Pinpoint the cell where the given text exists, returning its [X, Y] midpoint coordinate. 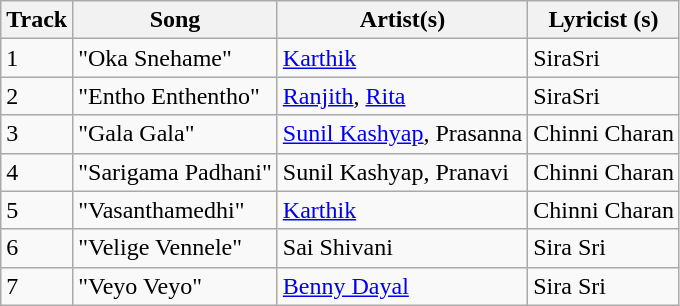
"Entho Enthentho" [176, 96]
Sunil Kashyap, Pranavi [402, 172]
4 [37, 172]
Benny Dayal [402, 286]
"Gala Gala" [176, 134]
Sunil Kashyap, Prasanna [402, 134]
Ranjith, Rita [402, 96]
Lyricist (s) [604, 20]
"Veyo Veyo" [176, 286]
"Sarigama Padhani" [176, 172]
2 [37, 96]
1 [37, 58]
"Oka Snehame" [176, 58]
6 [37, 248]
5 [37, 210]
"Vasanthamedhi" [176, 210]
"Velige Vennele" [176, 248]
Sai Shivani [402, 248]
Song [176, 20]
7 [37, 286]
Artist(s) [402, 20]
3 [37, 134]
Track [37, 20]
